Output the (x, y) coordinate of the center of the cell containing the given text.  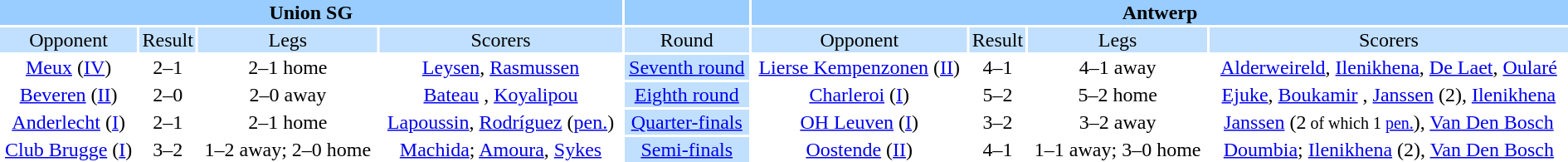
Alderweireld, Ilenikhena, De Laet, Oularé (1389, 67)
Charleroi (I) (859, 95)
Antwerp (1160, 12)
Anderlecht (I) (68, 122)
Semi-finals (687, 150)
Beveren (II) (68, 95)
Union SG (311, 12)
Leysen, Rasmussen (500, 67)
2–0 (168, 95)
3–2 away (1118, 122)
Lierse Kempenzonen (II) (859, 67)
Meux (IV) (68, 67)
Janssen (2 of which 1 pen.), Van Den Bosch (1389, 122)
Ejuke, Boukamir , Janssen (2), Ilenikhena (1389, 95)
Oostende (II) (859, 150)
5–2 (998, 95)
2–0 away (287, 95)
Doumbia; Ilenikhena (2), Van Den Bosch (1389, 150)
OH Leuven (I) (859, 122)
Lapoussin, Rodríguez (pen.) (500, 122)
Seventh round (687, 67)
Eighth round (687, 95)
1–2 away; 2–0 home (287, 150)
Bateau , Koyalipou (500, 95)
Round (687, 40)
Machida; Amoura, Sykes (500, 150)
1–1 away; 3–0 home (1118, 150)
4–1 away (1118, 67)
5–2 home (1118, 95)
Quarter-finals (687, 122)
Club Brugge (I) (68, 150)
